Detect which cell encompasses the target text, then output its (X, Y) center coordinate. 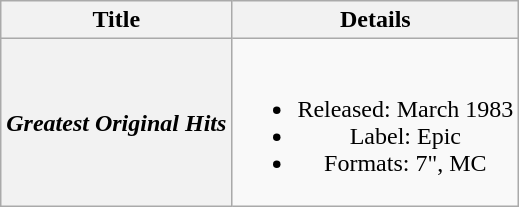
Released: March 1983Label: EpicFormats: 7", MC (376, 122)
Greatest Original Hits (116, 122)
Details (376, 20)
Title (116, 20)
